Provide the (X, Y) coordinate of the cell's center where the given text is located.  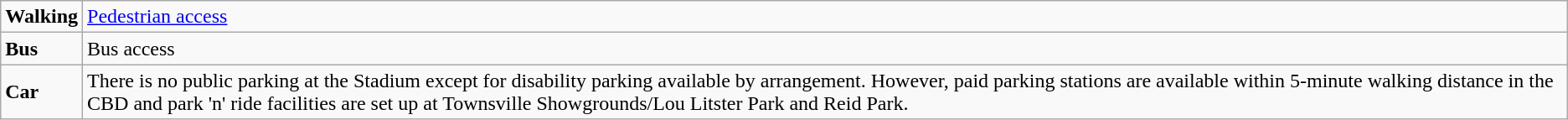
Walking (42, 17)
Bus (42, 49)
Bus access (826, 49)
Car (42, 92)
Pedestrian access (826, 17)
